Return the (X, Y) coordinate for the center point of the cell that contains the specified text.  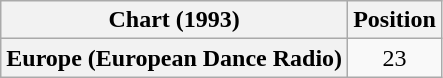
Position (395, 20)
23 (395, 58)
Europe (European Dance Radio) (174, 58)
Chart (1993) (174, 20)
